For the text-containing cell, return its midpoint in [x, y] coordinate format. 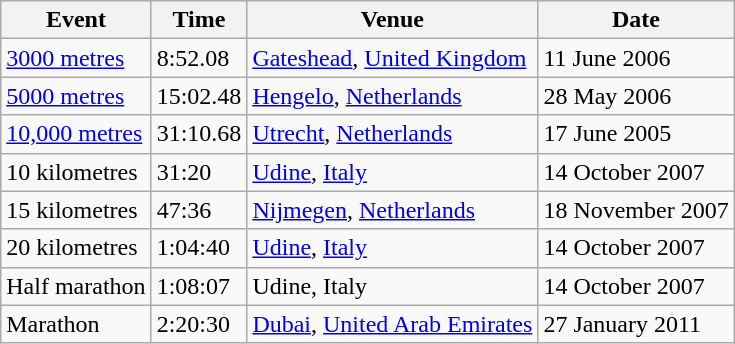
Half marathon [76, 286]
8:52.08 [199, 58]
11 June 2006 [636, 58]
10 kilometres [76, 172]
1:08:07 [199, 286]
Marathon [76, 324]
Event [76, 20]
Gateshead, United Kingdom [392, 58]
27 January 2011 [636, 324]
Hengelo, Netherlands [392, 96]
3000 metres [76, 58]
15 kilometres [76, 210]
31:10.68 [199, 134]
Dubai, United Arab Emirates [392, 324]
31:20 [199, 172]
Utrecht, Netherlands [392, 134]
15:02.48 [199, 96]
18 November 2007 [636, 210]
Venue [392, 20]
2:20:30 [199, 324]
47:36 [199, 210]
1:04:40 [199, 248]
17 June 2005 [636, 134]
20 kilometres [76, 248]
Nijmegen, Netherlands [392, 210]
5000 metres [76, 96]
10,000 metres [76, 134]
Time [199, 20]
28 May 2006 [636, 96]
Date [636, 20]
